Determine the (x, y) coordinate at the center of the cell enclosing the given text.  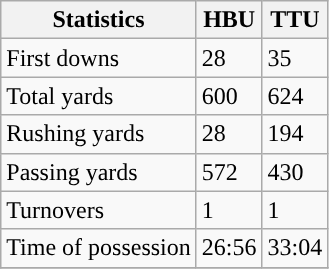
Statistics (99, 20)
First downs (99, 58)
194 (295, 134)
HBU (229, 20)
26:56 (229, 248)
572 (229, 172)
Rushing yards (99, 134)
Total yards (99, 96)
430 (295, 172)
Time of possession (99, 248)
600 (229, 96)
Turnovers (99, 210)
624 (295, 96)
33:04 (295, 248)
35 (295, 58)
Passing yards (99, 172)
TTU (295, 20)
